Search for the cell housing the specified text and yield its [x, y] center coordinate. 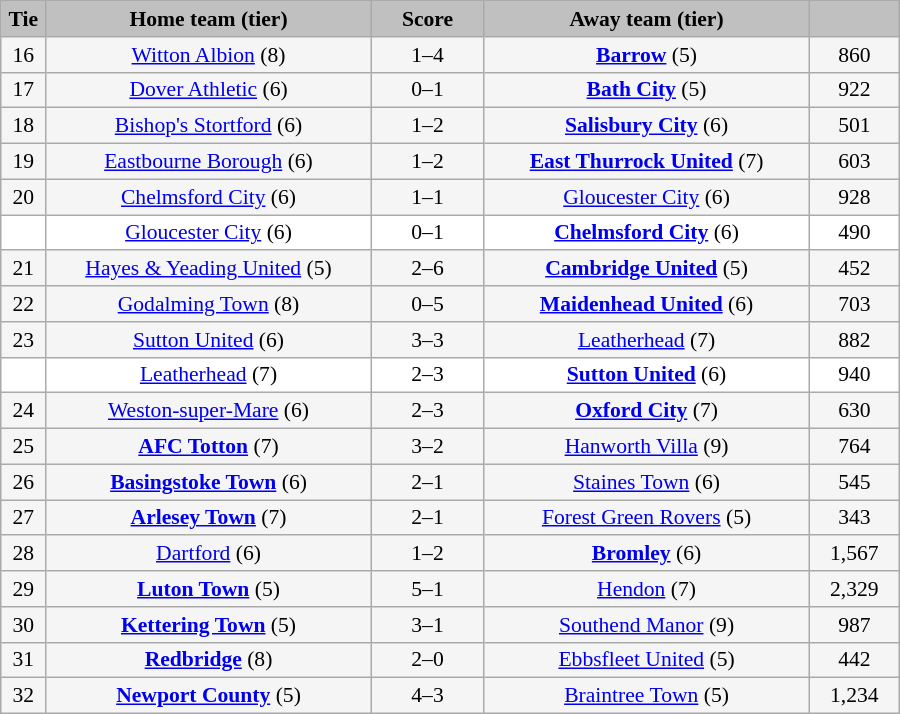
545 [854, 482]
Away team (tier) [647, 19]
17 [24, 90]
16 [24, 55]
Maidenhead United (6) [647, 304]
3–1 [427, 625]
19 [24, 162]
Bath City (5) [647, 90]
928 [854, 197]
25 [24, 447]
987 [854, 625]
1–4 [427, 55]
Redbridge (8) [209, 660]
Forest Green Rovers (5) [647, 518]
East Thurrock United (7) [647, 162]
5–1 [427, 589]
Hendon (7) [647, 589]
Eastbourne Borough (6) [209, 162]
24 [24, 411]
Salisbury City (6) [647, 126]
764 [854, 447]
23 [24, 340]
Staines Town (6) [647, 482]
603 [854, 162]
860 [854, 55]
442 [854, 660]
22 [24, 304]
452 [854, 269]
29 [24, 589]
2–6 [427, 269]
630 [854, 411]
490 [854, 233]
Bromley (6) [647, 554]
1–1 [427, 197]
343 [854, 518]
Witton Albion (8) [209, 55]
20 [24, 197]
30 [24, 625]
2–0 [427, 660]
2,329 [854, 589]
1,234 [854, 696]
31 [24, 660]
703 [854, 304]
Kettering Town (5) [209, 625]
3–2 [427, 447]
21 [24, 269]
Cambridge United (5) [647, 269]
Hanworth Villa (9) [647, 447]
26 [24, 482]
Ebbsfleet United (5) [647, 660]
Luton Town (5) [209, 589]
Braintree Town (5) [647, 696]
Arlesey Town (7) [209, 518]
Newport County (5) [209, 696]
Weston-super-Mare (6) [209, 411]
0–5 [427, 304]
Barrow (5) [647, 55]
882 [854, 340]
Godalming Town (8) [209, 304]
922 [854, 90]
501 [854, 126]
4–3 [427, 696]
1,567 [854, 554]
32 [24, 696]
Tie [24, 19]
Dartford (6) [209, 554]
940 [854, 375]
27 [24, 518]
18 [24, 126]
Score [427, 19]
Dover Athletic (6) [209, 90]
Bishop's Stortford (6) [209, 126]
Oxford City (7) [647, 411]
3–3 [427, 340]
Home team (tier) [209, 19]
AFC Totton (7) [209, 447]
Basingstoke Town (6) [209, 482]
28 [24, 554]
Hayes & Yeading United (5) [209, 269]
Southend Manor (9) [647, 625]
